For the text-containing cell, return its midpoint in (x, y) coordinate format. 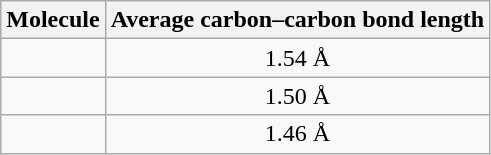
1.50 Å (298, 96)
1.46 Å (298, 134)
Molecule (53, 20)
1.54 Å (298, 58)
Average carbon–carbon bond length (298, 20)
